Output the (x, y) coordinate of the center of the cell containing the given text.  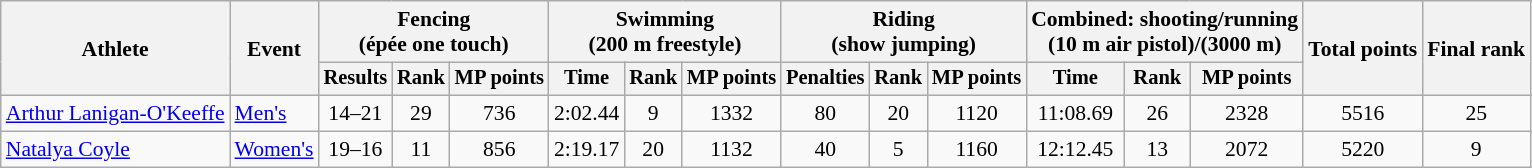
13 (1158, 150)
Swimming(200 m freestyle) (665, 32)
5 (898, 150)
856 (500, 150)
40 (825, 150)
Fencing(épée one touch) (434, 32)
Natalya Coyle (116, 150)
12:12.45 (1075, 150)
80 (825, 114)
1120 (976, 114)
Penalties (825, 79)
1160 (976, 150)
11 (421, 150)
29 (421, 114)
25 (1476, 114)
11:08.69 (1075, 114)
5516 (1362, 114)
Men's (274, 114)
Event (274, 48)
14–21 (356, 114)
2:02.44 (586, 114)
Riding(show jumping) (904, 32)
1332 (732, 114)
2328 (1246, 114)
2072 (1246, 150)
Final rank (1476, 48)
Athlete (116, 48)
736 (500, 114)
Total points (1362, 48)
26 (1158, 114)
2:19.17 (586, 150)
19–16 (356, 150)
Arthur Lanigan-O'Keeffe (116, 114)
Women's (274, 150)
1132 (732, 150)
5220 (1362, 150)
Combined: shooting/running(10 m air pistol)/(3000 m) (1164, 32)
Results (356, 79)
